From the cell containing the given text, extract its center point as [x, y] coordinate. 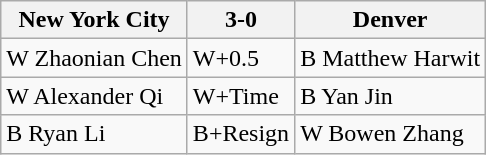
Denver [390, 20]
B Matthew Harwit [390, 58]
B Ryan Li [94, 134]
W+0.5 [240, 58]
W Alexander Qi [94, 96]
W Bowen Zhang [390, 134]
B Yan Jin [390, 96]
W+Time [240, 96]
B+Resign [240, 134]
W Zhaonian Chen [94, 58]
3-0 [240, 20]
New York City [94, 20]
